Return [X, Y] of the center of cell containing provided text 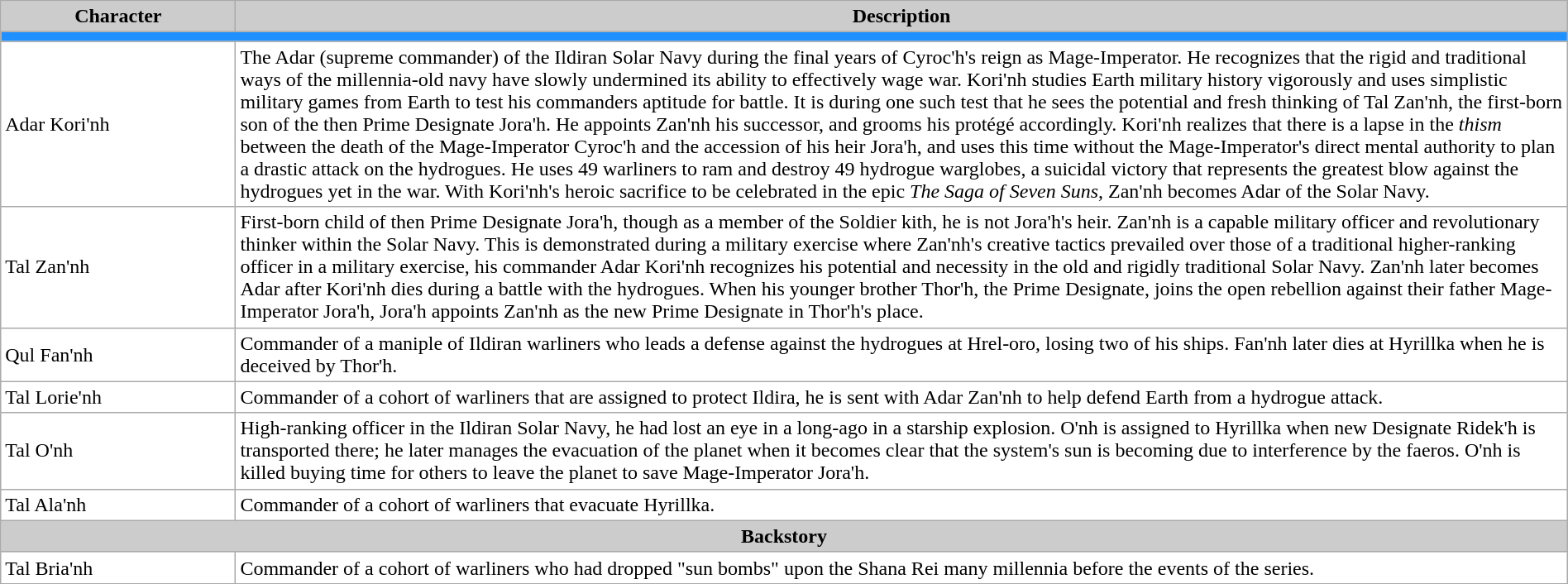
Commander of a cohort of warliners that are assigned to protect Ildira, he is sent with Adar Zan'nh to help defend Earth from a hydrogue attack. [901, 397]
Backstory [784, 536]
Tal Lorie'nh [118, 397]
Tal Ala'nh [118, 505]
Qul Fan'nh [118, 354]
Commander of a cohort of warliners who had dropped "sun bombs" upon the Shana Rei many millennia before the events of the series. [901, 567]
Tal Zan'nh [118, 267]
Description [901, 17]
Character [118, 17]
Commander of a cohort of warliners that evacuate Hyrillka. [901, 505]
Tal O'nh [118, 451]
Tal Bria'nh [118, 567]
Adar Kori'nh [118, 124]
